Detect which cell encompasses the target text, then output its (X, Y) center coordinate. 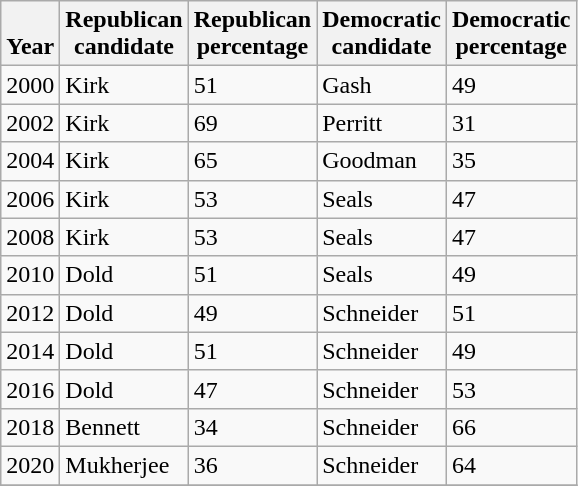
69 (252, 123)
2012 (30, 313)
Perritt (382, 123)
Democraticcandidate (382, 34)
36 (252, 465)
2006 (30, 199)
2020 (30, 465)
Goodman (382, 161)
Gash (382, 85)
2004 (30, 161)
2000 (30, 85)
Mukherjee (124, 465)
2016 (30, 389)
Bennett (124, 427)
64 (511, 465)
2010 (30, 275)
34 (252, 427)
2014 (30, 351)
35 (511, 161)
2018 (30, 427)
Year (30, 34)
Democraticpercentage (511, 34)
66 (511, 427)
65 (252, 161)
Republicanpercentage (252, 34)
2002 (30, 123)
2008 (30, 237)
Republicancandidate (124, 34)
31 (511, 123)
